Search for the cell housing the specified text and yield its (x, y) center coordinate. 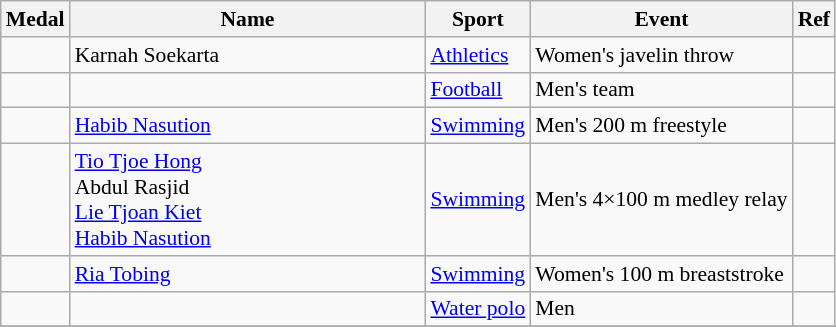
Tio Tjoe HongAbdul RasjidLie Tjoan KietHabib Nasution (248, 200)
Event (661, 19)
Sport (478, 19)
Men (661, 309)
Athletics (478, 55)
Medal (36, 19)
Ria Tobing (248, 274)
Men's 200 m freestyle (661, 126)
Men's 4×100 m medley relay (661, 200)
Women's javelin throw (661, 55)
Habib Nasution (248, 126)
Water polo (478, 309)
Karnah Soekarta (248, 55)
Football (478, 90)
Women's 100 m breaststroke (661, 274)
Men's team (661, 90)
Ref (814, 19)
Name (248, 19)
